Provide the [X, Y] coordinate of the cell's center where the given text is located.  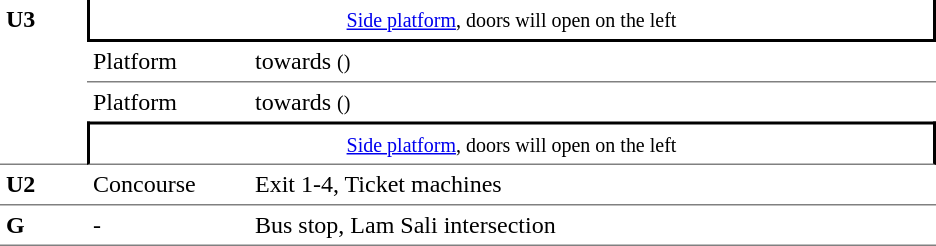
U3 [44, 82]
G [44, 226]
U2 [44, 185]
Concourse [168, 185]
Exit 1-4, Ticket machines [592, 185]
- [168, 226]
Bus stop, Lam Sali intersection [592, 226]
